From the cell containing the given text, extract its center point as [X, Y] coordinate. 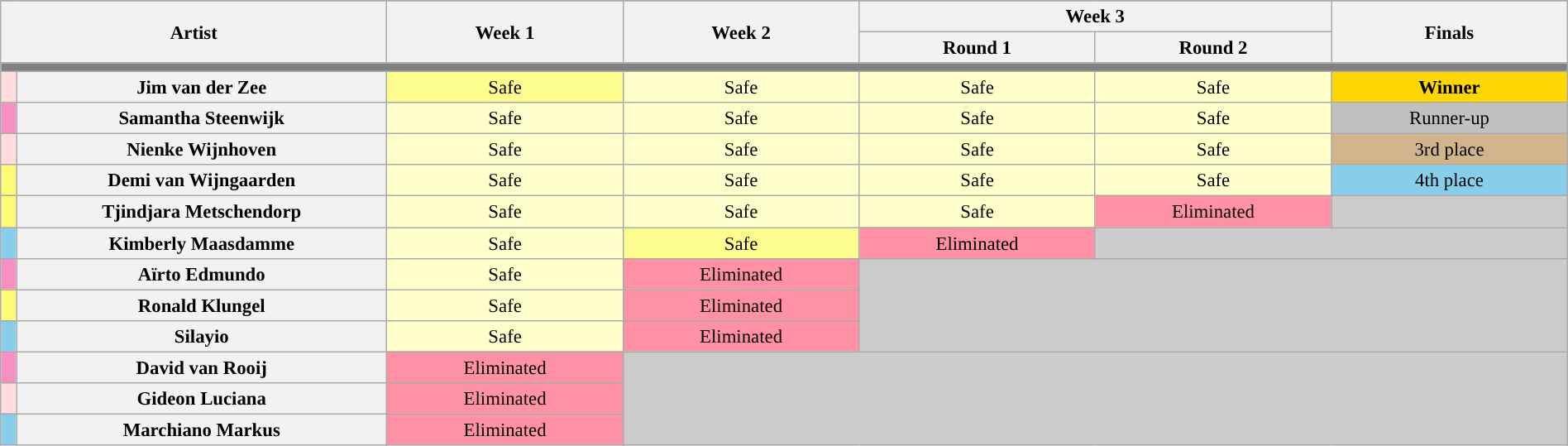
Silayio [202, 336]
Jim van der Zee [202, 88]
Kimberly Maasdamme [202, 243]
Tjindjara Metschendorp [202, 212]
Samantha Steenwijk [202, 118]
Round 2 [1212, 48]
Finals [1450, 31]
Demi van Wijngaarden [202, 181]
Nienke Wijnhoven [202, 150]
Gideon Luciana [202, 399]
Week 1 [504, 31]
Winner [1450, 88]
Round 1 [978, 48]
Marchiano Markus [202, 429]
Runner-up [1450, 118]
David van Rooij [202, 367]
Ronald Klungel [202, 305]
Artist [194, 31]
4th place [1450, 181]
3rd place [1450, 150]
Week 2 [741, 31]
Week 3 [1095, 17]
Aïrto Edmundo [202, 274]
